Search for the cell housing the specified text and yield its (x, y) center coordinate. 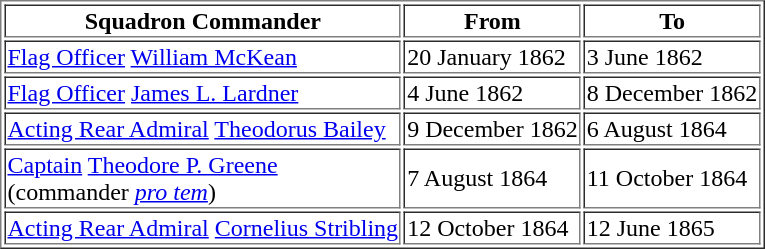
Flag Officer James L. Lardner (202, 92)
To (672, 20)
From (492, 20)
20 January 1862 (492, 56)
9 December 1862 (492, 128)
Acting Rear Admiral Theodorus Bailey (202, 128)
3 June 1862 (672, 56)
4 June 1862 (492, 92)
Captain Theodore P. Greene(commander pro tem) (202, 178)
7 August 1864 (492, 178)
Flag Officer William McKean (202, 56)
Acting Rear Admiral Cornelius Stribling (202, 228)
12 June 1865 (672, 228)
11 October 1864 (672, 178)
8 December 1862 (672, 92)
6 August 1864 (672, 128)
Squadron Commander (202, 20)
12 October 1864 (492, 228)
